Determine the (X, Y) coordinate at the center of the cell enclosing the given text.  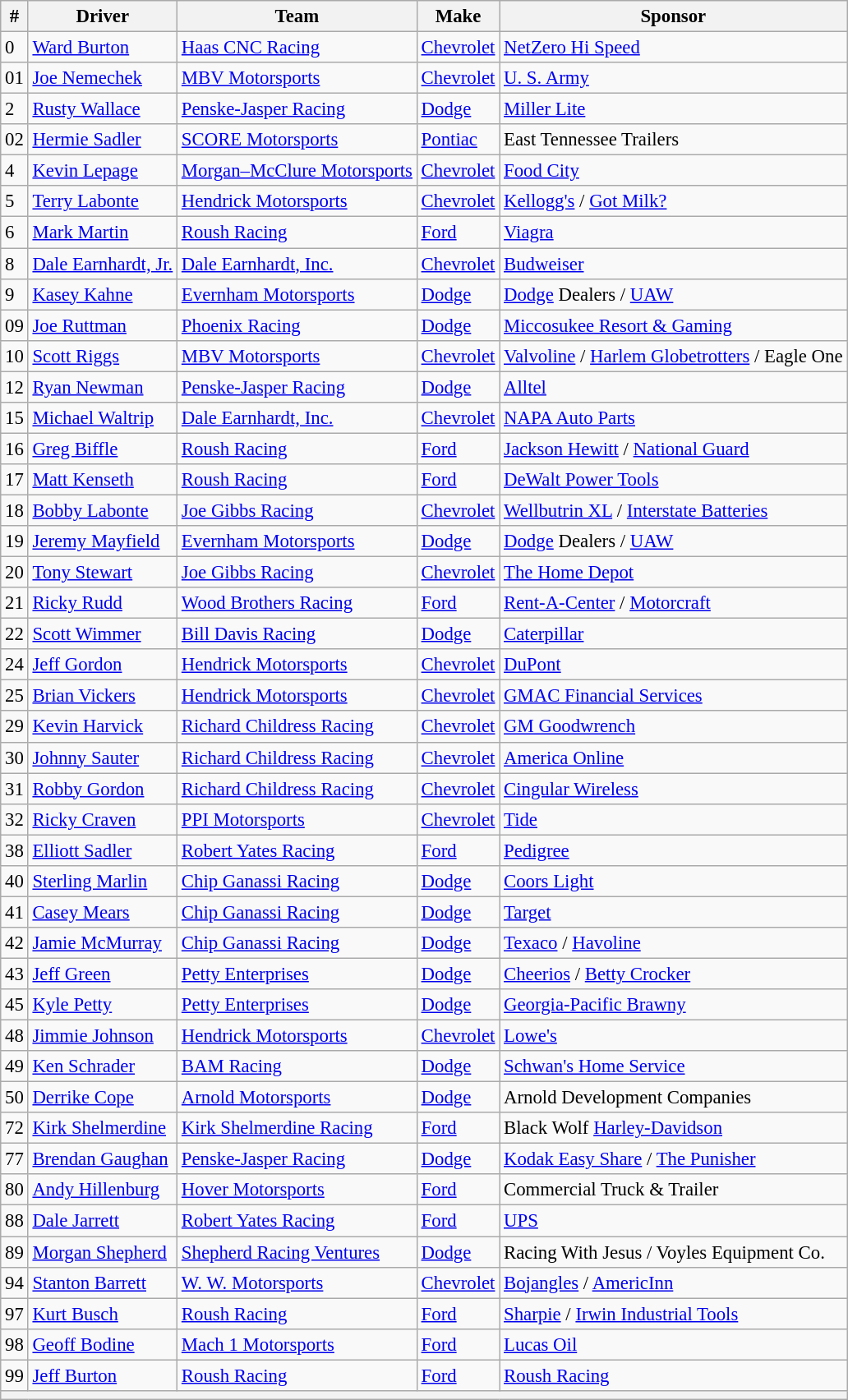
22 (15, 634)
Bojangles / AmericInn (674, 1283)
50 (15, 1098)
W. W. Motorsports (297, 1283)
Pontiac (458, 140)
Driver (102, 16)
Bobby Labonte (102, 510)
Georgia-Pacific Brawny (674, 1005)
Black Wolf Harley-Davidson (674, 1128)
Rusty Wallace (102, 109)
6 (15, 233)
Elliott Sadler (102, 850)
01 (15, 78)
Kasey Kahne (102, 294)
45 (15, 1005)
Make (458, 16)
Geoff Bodine (102, 1344)
America Online (674, 758)
40 (15, 882)
Pedigree (674, 850)
Kirk Shelmerdine Racing (297, 1128)
72 (15, 1128)
Arnold Motorsports (297, 1098)
Joe Ruttman (102, 325)
Andy Hillenburg (102, 1190)
Jamie McMurray (102, 943)
Viagra (674, 233)
Ricky Rudd (102, 603)
Dale Jarrett (102, 1221)
89 (15, 1252)
Matt Kenseth (102, 480)
Caterpillar (674, 634)
Rent-A-Center / Motorcraft (674, 603)
Kevin Harvick (102, 727)
DeWalt Power Tools (674, 480)
GMAC Financial Services (674, 696)
Joe Nemechek (102, 78)
DuPont (674, 665)
18 (15, 510)
Cheerios / Betty Crocker (674, 974)
Terry Labonte (102, 201)
Miller Lite (674, 109)
77 (15, 1159)
Sharpie / Irwin Industrial Tools (674, 1314)
Valvoline / Harlem Globetrotters / Eagle One (674, 356)
Arnold Development Companies (674, 1098)
Coors Light (674, 882)
Brian Vickers (102, 696)
Team (297, 16)
Budweiser (674, 264)
9 (15, 294)
U. S. Army (674, 78)
Jeff Green (102, 974)
Jimmie Johnson (102, 1036)
Kirk Shelmerdine (102, 1128)
Scott Wimmer (102, 634)
Kurt Busch (102, 1314)
16 (15, 449)
The Home Depot (674, 573)
Jeremy Mayfield (102, 541)
48 (15, 1036)
Scott Riggs (102, 356)
Commercial Truck & Trailer (674, 1190)
94 (15, 1283)
East Tennessee Trailers (674, 140)
4 (15, 171)
Kyle Petty (102, 1005)
Sterling Marlin (102, 882)
BAM Racing (297, 1066)
GM Goodwrench (674, 727)
Wood Brothers Racing (297, 603)
Food City (674, 171)
Miccosukee Resort & Gaming (674, 325)
19 (15, 541)
Hover Motorsports (297, 1190)
Greg Biffle (102, 449)
SCORE Motorsports (297, 140)
Ken Schrader (102, 1066)
49 (15, 1066)
Johnny Sauter (102, 758)
NAPA Auto Parts (674, 418)
25 (15, 696)
31 (15, 789)
Michael Waltrip (102, 418)
41 (15, 912)
30 (15, 758)
5 (15, 201)
Racing With Jesus / Voyles Equipment Co. (674, 1252)
88 (15, 1221)
Brendan Gaughan (102, 1159)
Kellogg's / Got Milk? (674, 201)
Dale Earnhardt, Jr. (102, 264)
Ricky Craven (102, 819)
10 (15, 356)
98 (15, 1344)
Casey Mears (102, 912)
# (15, 16)
UPS (674, 1221)
Phoenix Racing (297, 325)
PPI Motorsports (297, 819)
Tide (674, 819)
Wellbutrin XL / Interstate Batteries (674, 510)
02 (15, 140)
Ryan Newman (102, 387)
Ward Burton (102, 48)
Kevin Lepage (102, 171)
Jackson Hewitt / National Guard (674, 449)
12 (15, 387)
97 (15, 1314)
42 (15, 943)
Morgan–McClure Motorsports (297, 171)
99 (15, 1375)
Jeff Burton (102, 1375)
43 (15, 974)
24 (15, 665)
80 (15, 1190)
Cingular Wireless (674, 789)
09 (15, 325)
38 (15, 850)
Mark Martin (102, 233)
Shepherd Racing Ventures (297, 1252)
2 (15, 109)
Jeff Gordon (102, 665)
Haas CNC Racing (297, 48)
0 (15, 48)
17 (15, 480)
Alltel (674, 387)
Kodak Easy Share / The Punisher (674, 1159)
Texaco / Havoline (674, 943)
NetZero Hi Speed (674, 48)
Lowe's (674, 1036)
Lucas Oil (674, 1344)
15 (15, 418)
Stanton Barrett (102, 1283)
32 (15, 819)
8 (15, 264)
Schwan's Home Service (674, 1066)
20 (15, 573)
Robby Gordon (102, 789)
Mach 1 Motorsports (297, 1344)
Sponsor (674, 16)
Tony Stewart (102, 573)
21 (15, 603)
Bill Davis Racing (297, 634)
Morgan Shepherd (102, 1252)
Target (674, 912)
Hermie Sadler (102, 140)
29 (15, 727)
Derrike Cope (102, 1098)
